Provide the (X, Y) coordinate of the cell's center where the given text is located.  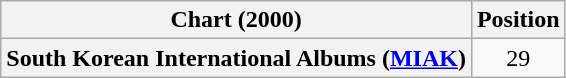
29 (518, 58)
Chart (2000) (236, 20)
Position (518, 20)
South Korean International Albums (MIAK) (236, 58)
